Pinpoint the cell where the given text exists, returning its [x, y] midpoint coordinate. 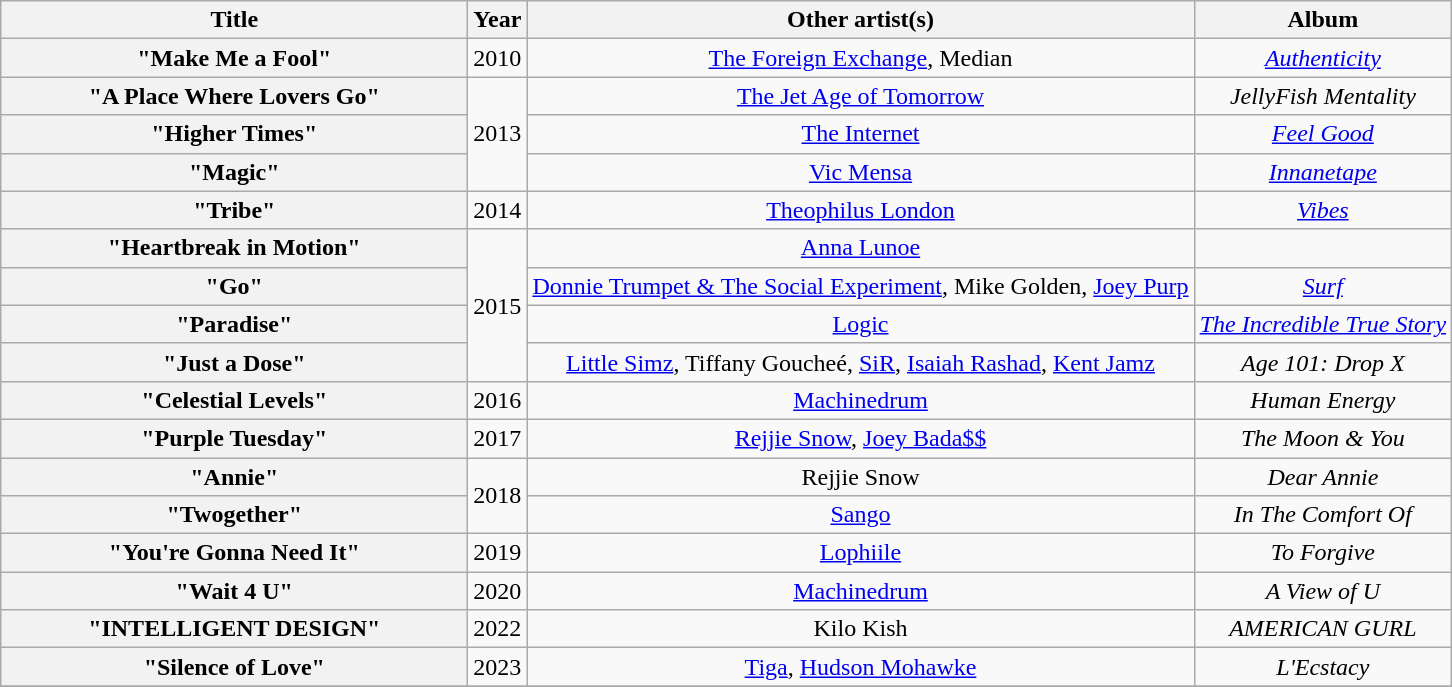
Title [234, 20]
"You're Gonna Need It" [234, 553]
The Moon & You [1322, 438]
"Paradise" [234, 324]
"Magic" [234, 172]
Feel Good [1322, 134]
AMERICAN GURL [1322, 629]
Tiga, Hudson Mohawke [860, 667]
To Forgive [1322, 553]
2014 [498, 210]
"Make Me a Fool" [234, 58]
Kilo Kish [860, 629]
Album [1322, 20]
2016 [498, 400]
"INTELLIGENT DESIGN" [234, 629]
Vic Mensa [860, 172]
2019 [498, 553]
L'Ecstacy [1322, 667]
"Silence of Love" [234, 667]
2010 [498, 58]
"Celestial Levels" [234, 400]
Theophilus London [860, 210]
"Wait 4 U" [234, 591]
"Annie" [234, 477]
Surf [1322, 286]
Lophiile [860, 553]
Innanetape [1322, 172]
Donnie Trumpet & The Social Experiment, Mike Golden, Joey Purp [860, 286]
2020 [498, 591]
2015 [498, 305]
Sango [860, 515]
"A Place Where Lovers Go" [234, 96]
2013 [498, 134]
"Higher Times" [234, 134]
Anna Lunoe [860, 248]
Vibes [1322, 210]
In The Comfort Of [1322, 515]
"Go" [234, 286]
Rejjie Snow, Joey Bada$$ [860, 438]
Rejjie Snow [860, 477]
The Jet Age of Tomorrow [860, 96]
"Purple Tuesday" [234, 438]
Dear Annie [1322, 477]
Logic [860, 324]
JellyFish Mentality [1322, 96]
"Just a Dose" [234, 362]
2022 [498, 629]
Age 101: Drop X [1322, 362]
"Tribe" [234, 210]
2018 [498, 496]
A View of U [1322, 591]
The Internet [860, 134]
Human Energy [1322, 400]
The Incredible True Story [1322, 324]
Other artist(s) [860, 20]
2023 [498, 667]
2017 [498, 438]
The Foreign Exchange, Median [860, 58]
"Twogether" [234, 515]
Authenticity [1322, 58]
Little Simz, Tiffany Goucheé, SiR, Isaiah Rashad, Kent Jamz [860, 362]
Year [498, 20]
"Heartbreak in Motion" [234, 248]
